Find where the given text appears and provide that cell's center as [x, y] coordinate. 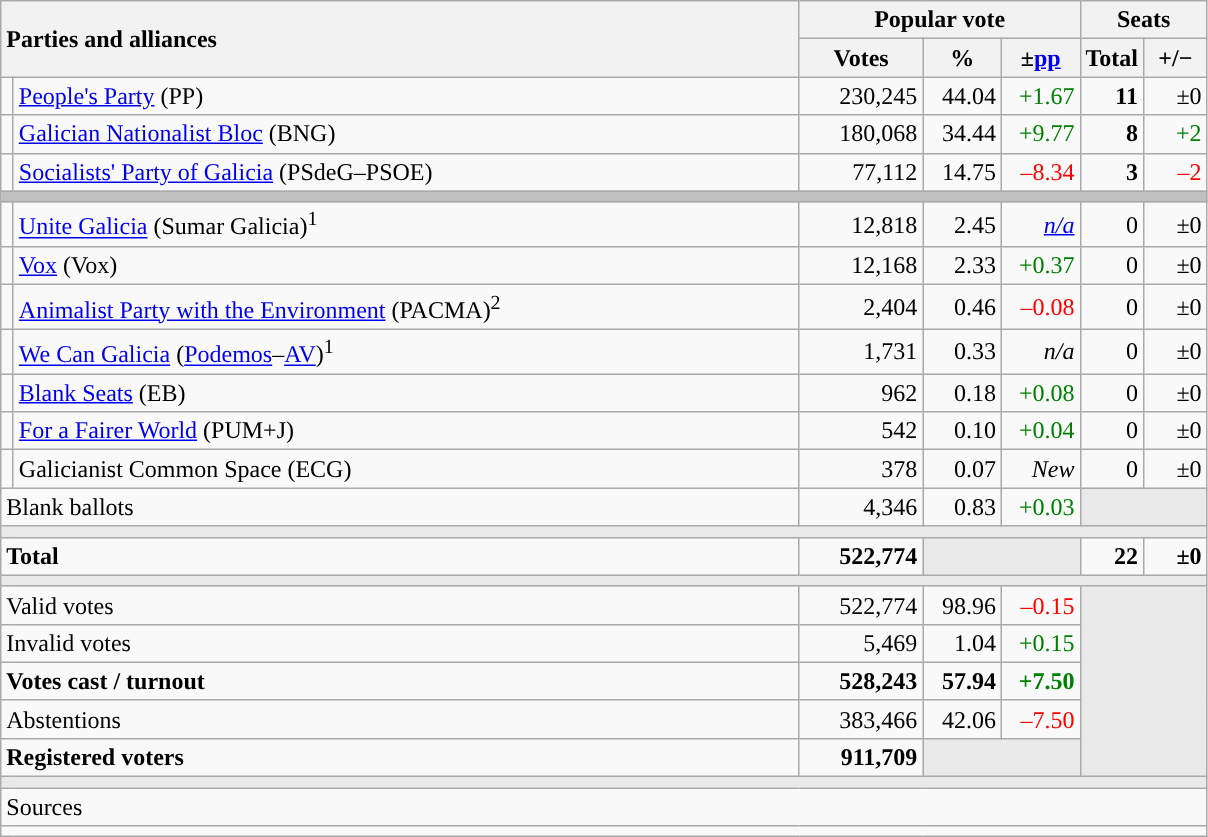
Registered voters [400, 758]
Seats [1144, 20]
0.10 [962, 431]
Popular vote [940, 20]
0.46 [962, 308]
98.96 [962, 605]
5,469 [861, 643]
528,243 [861, 681]
14.75 [962, 172]
Animalist Party with the Environment (PACMA)2 [406, 308]
±pp [1040, 58]
Unite Galicia (Sumar Galicia)1 [406, 224]
% [962, 58]
542 [861, 431]
0.07 [962, 469]
–7.50 [1040, 719]
0.33 [962, 352]
+0.03 [1040, 507]
Blank ballots [400, 507]
–8.34 [1040, 172]
Votes [861, 58]
People's Party (PP) [406, 96]
12,818 [861, 224]
+7.50 [1040, 681]
911,709 [861, 758]
New [1040, 469]
+/− [1176, 58]
Sources [604, 807]
Socialists' Party of Galicia (PSdeG–PSOE) [406, 172]
+9.77 [1040, 134]
4,346 [861, 507]
+0.37 [1040, 266]
Votes cast / turnout [400, 681]
+0.08 [1040, 393]
Abstentions [400, 719]
+1.67 [1040, 96]
180,068 [861, 134]
Galicianist Common Space (ECG) [406, 469]
11 [1112, 96]
44.04 [962, 96]
+0.15 [1040, 643]
2.45 [962, 224]
230,245 [861, 96]
34.44 [962, 134]
1,731 [861, 352]
383,466 [861, 719]
–2 [1176, 172]
2.33 [962, 266]
Valid votes [400, 605]
We Can Galicia (Podemos–AV)1 [406, 352]
2,404 [861, 308]
1.04 [962, 643]
Invalid votes [400, 643]
0.18 [962, 393]
–0.15 [1040, 605]
378 [861, 469]
Galician Nationalist Bloc (BNG) [406, 134]
22 [1112, 556]
+0.04 [1040, 431]
962 [861, 393]
Vox (Vox) [406, 266]
Blank Seats (EB) [406, 393]
8 [1112, 134]
For a Fairer World (PUM+J) [406, 431]
12,168 [861, 266]
Parties and alliances [400, 39]
57.94 [962, 681]
–0.08 [1040, 308]
3 [1112, 172]
0.83 [962, 507]
42.06 [962, 719]
77,112 [861, 172]
+2 [1176, 134]
